Capture the cell that displays the provided text and extract its [X, Y] central coordinate. 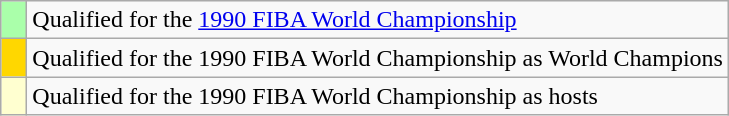
Qualified for the 1990 FIBA World Championship [378, 20]
Qualified for the 1990 FIBA World Championship as hosts [378, 96]
Qualified for the 1990 FIBA World Championship as World Champions [378, 58]
